For the text-containing cell, return its midpoint in (X, Y) coordinate format. 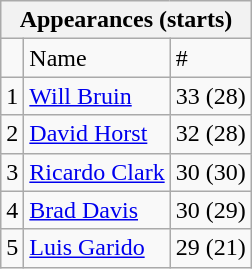
Luis Garido (97, 248)
32 (28) (210, 134)
Name (97, 58)
5 (12, 248)
30 (30) (210, 172)
Brad Davis (97, 210)
30 (29) (210, 210)
29 (21) (210, 248)
33 (28) (210, 96)
Ricardo Clark (97, 172)
David Horst (97, 134)
3 (12, 172)
Will Bruin (97, 96)
Appearances (starts) (126, 20)
4 (12, 210)
1 (12, 96)
# (210, 58)
2 (12, 134)
